From the cell containing the given text, extract its center point as (X, Y) coordinate. 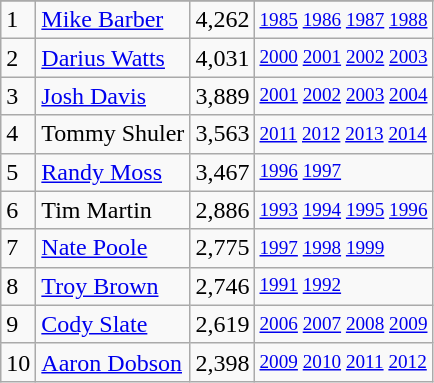
Troy Brown (113, 286)
Cody Slate (113, 324)
3,563 (222, 134)
1991 1992 (344, 286)
2,619 (222, 324)
Darius Watts (113, 58)
Aaron Dobson (113, 362)
1996 1997 (344, 172)
9 (18, 324)
2,398 (222, 362)
1993 1994 1995 1996 (344, 210)
2006 2007 2008 2009 (344, 324)
3 (18, 96)
Randy Moss (113, 172)
Mike Barber (113, 20)
4,262 (222, 20)
8 (18, 286)
3,467 (222, 172)
1985 1986 1987 1988 (344, 20)
Tim Martin (113, 210)
4 (18, 134)
Josh Davis (113, 96)
10 (18, 362)
7 (18, 248)
2,886 (222, 210)
2009 2010 2011 2012 (344, 362)
2,746 (222, 286)
2011 2012 2013 2014 (344, 134)
2000 2001 2002 2003 (344, 58)
2,775 (222, 248)
Nate Poole (113, 248)
3,889 (222, 96)
6 (18, 210)
2001 2002 2003 2004 (344, 96)
1997 1998 1999 (344, 248)
4,031 (222, 58)
2 (18, 58)
5 (18, 172)
1 (18, 20)
Tommy Shuler (113, 134)
